Return (x, y) of the center of cell containing provided text 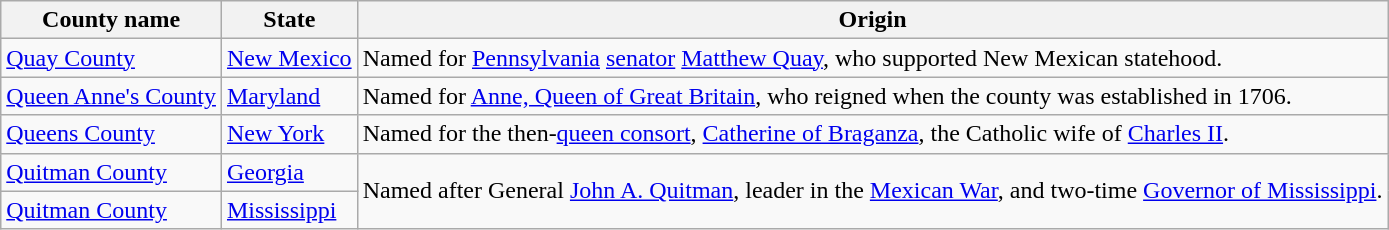
Named for Anne, Queen of Great Britain, who reigned when the county was established in 1706. (872, 96)
State (289, 20)
Named for Pennsylvania senator Matthew Quay, who supported New Mexican statehood. (872, 58)
Named after General John A. Quitman, leader in the Mexican War, and two-time Governor of Mississippi. (872, 191)
Maryland (289, 96)
Queen Anne's County (112, 96)
Quay County (112, 58)
Georgia (289, 172)
Origin (872, 20)
New York (289, 134)
Queens County (112, 134)
Mississippi (289, 210)
County name (112, 20)
Named for the then-queen consort, Catherine of Braganza, the Catholic wife of Charles II. (872, 134)
New Mexico (289, 58)
